Locate the cell with the specified text and output its (x, y) center coordinate. 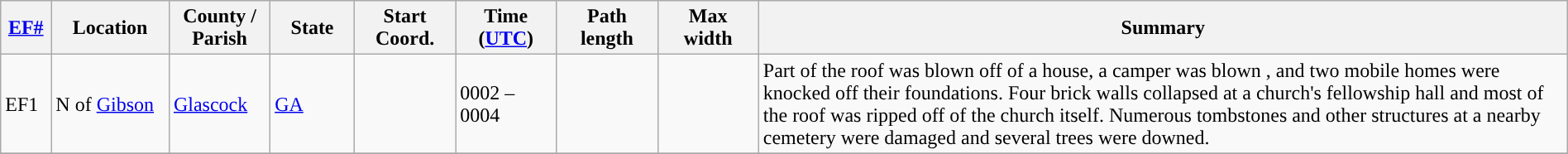
Path length (607, 28)
Time (UTC) (506, 28)
County / Parish (219, 28)
Max width (708, 28)
Glascock (219, 104)
Start Coord. (404, 28)
N of Gibson (111, 104)
Location (111, 28)
Summary (1163, 28)
EF# (26, 28)
State (313, 28)
GA (313, 104)
EF1 (26, 104)
0002 – 0004 (506, 104)
